For the text-containing cell, return its midpoint in [X, Y] coordinate format. 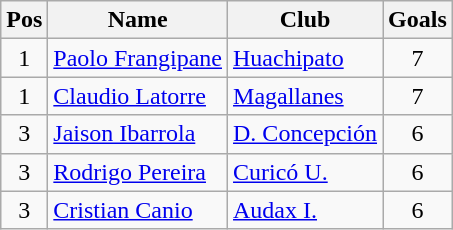
Magallanes [306, 96]
Curicó U. [306, 172]
Claudio Latorre [138, 96]
Cristian Canio [138, 210]
Name [138, 20]
Goals [418, 20]
Audax I. [306, 210]
Rodrigo Pereira [138, 172]
Jaison Ibarrola [138, 134]
Paolo Frangipane [138, 58]
D. Concepción [306, 134]
Club [306, 20]
Pos [24, 20]
Huachipato [306, 58]
